Extract the (x, y) coordinate from the center of the cell holding the provided text.  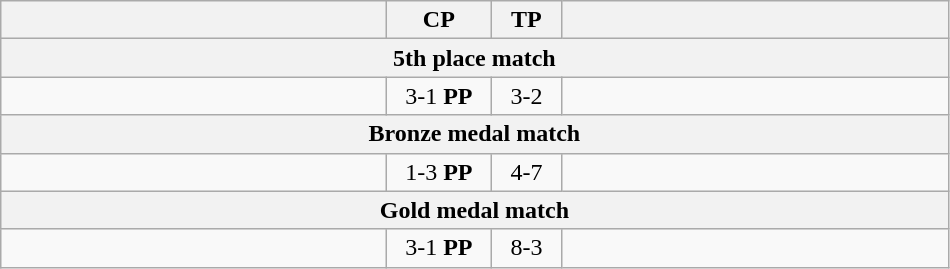
8-3 (526, 248)
CP (439, 20)
3-2 (526, 96)
Gold medal match (474, 210)
Bronze medal match (474, 134)
4-7 (526, 172)
5th place match (474, 58)
1-3 PP (439, 172)
TP (526, 20)
